Provide the (X, Y) coordinate of the cell's center where the given text is located.  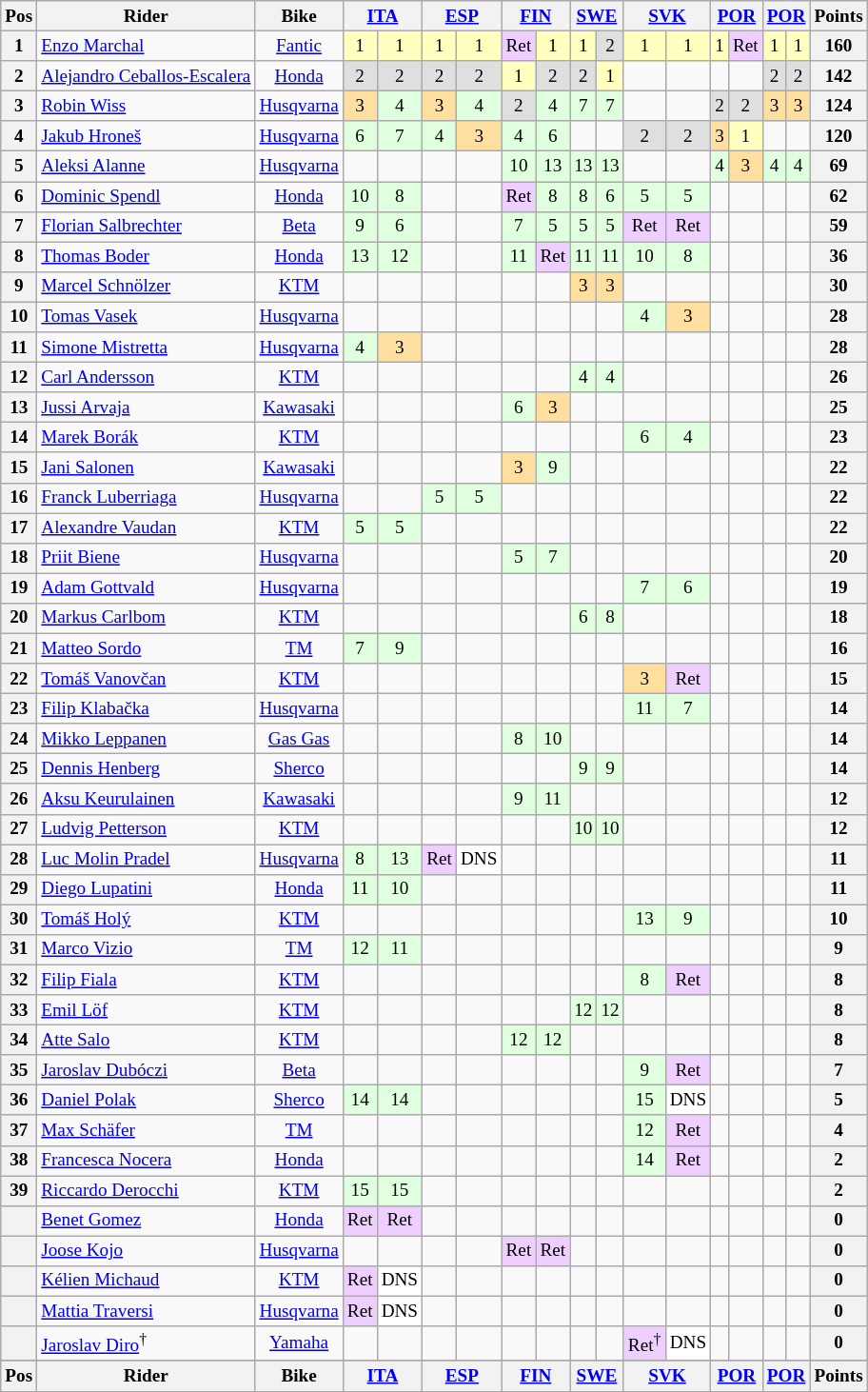
17 (19, 527)
Markus Carlbom (147, 618)
39 (19, 1191)
Jaroslav Diro† (147, 1344)
Franck Luberriaga (147, 498)
34 (19, 1040)
Mattia Traversi (147, 1311)
Matteo Sordo (147, 648)
Filip Klabačka (147, 708)
Tomáš Holý (147, 920)
37 (19, 1130)
27 (19, 829)
Aksu Keurulainen (147, 799)
Daniel Polak (147, 1101)
Jani Salonen (147, 467)
Jakub Hroneš (147, 136)
31 (19, 949)
Alejandro Ceballos-Escalera (147, 76)
Thomas Boder (147, 257)
Diego Lupatini (147, 889)
Emil Löf (147, 1010)
Robin Wiss (147, 106)
Francesca Nocera (147, 1161)
Atte Salo (147, 1040)
Kélien Michaud (147, 1281)
24 (19, 739)
62 (838, 196)
Dominic Spendl (147, 196)
Alexandre Vaudan (147, 527)
Gas Gas (299, 739)
Marco Vizio (147, 949)
Ludvig Petterson (147, 829)
Joose Kojo (147, 1251)
Luc Molin Pradel (147, 859)
69 (838, 167)
38 (19, 1161)
Enzo Marchal (147, 46)
Benet Gomez (147, 1221)
142 (838, 76)
59 (838, 227)
Simone Mistretta (147, 348)
32 (19, 980)
Aleksi Alanne (147, 167)
Dennis Henberg (147, 769)
Jaroslav Dubóczi (147, 1070)
160 (838, 46)
Tomáš Vanovčan (147, 679)
Max Schäfer (147, 1130)
Riccardo Derocchi (147, 1191)
Florian Salbrechter (147, 227)
Ret† (644, 1344)
Yamaha (299, 1344)
Priit Biene (147, 558)
Marcel Schnölzer (147, 287)
124 (838, 106)
Adam Gottvald (147, 588)
21 (19, 648)
33 (19, 1010)
Jussi Arvaja (147, 408)
Marek Borák (147, 438)
Fantic (299, 46)
35 (19, 1070)
Tomas Vasek (147, 317)
Filip Fiala (147, 980)
29 (19, 889)
Carl Andersson (147, 377)
Mikko Leppanen (147, 739)
120 (838, 136)
